From the cell containing the given text, extract its center point as (x, y) coordinate. 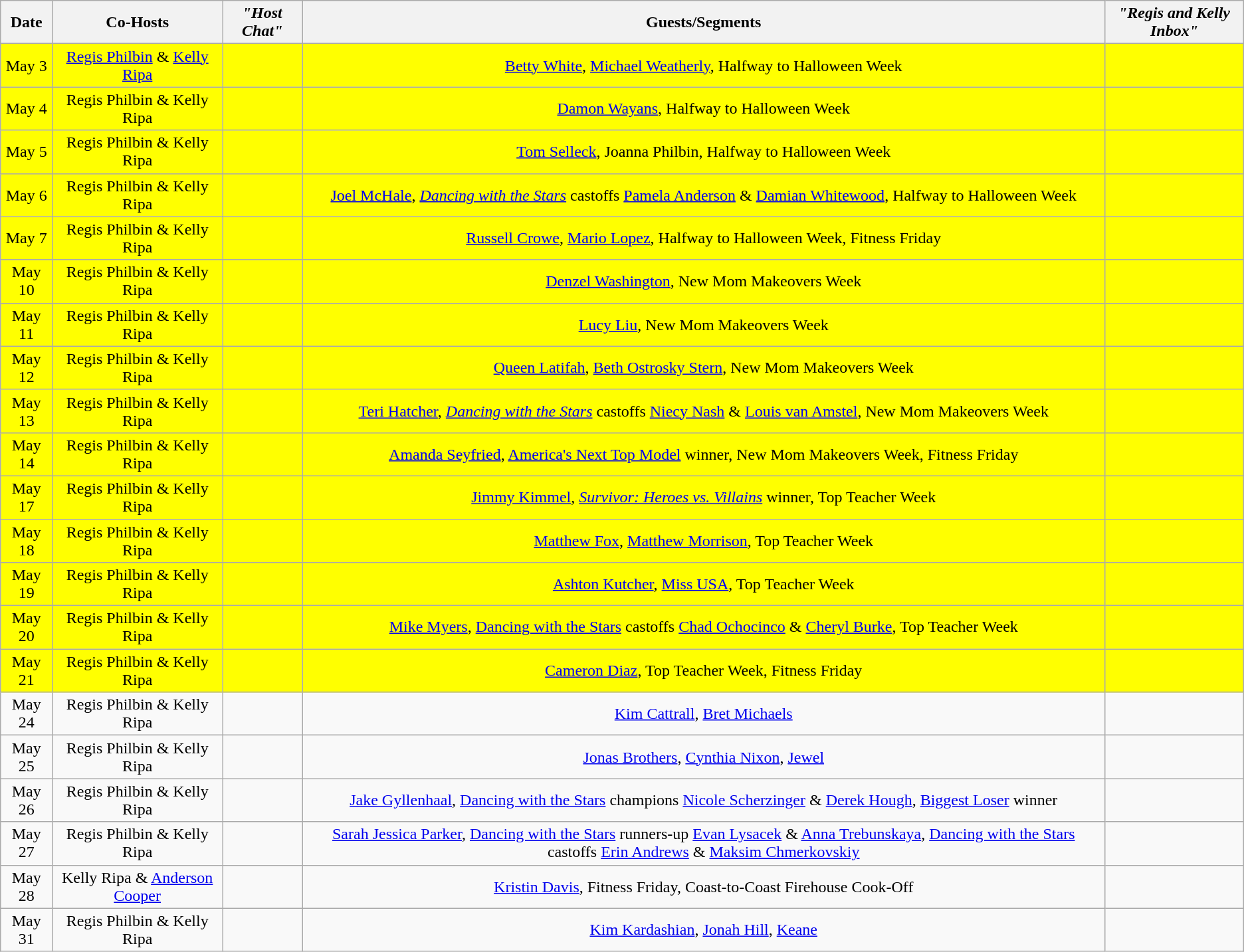
Kim Kardashian, Jonah Hill, Keane (704, 930)
Tom Selleck, Joanna Philbin, Halfway to Halloween Week (704, 151)
May 6 (27, 195)
Amanda Seyfried, America's Next Top Model winner, New Mom Makeovers Week, Fitness Friday (704, 454)
May 14 (27, 454)
May 24 (27, 714)
Teri Hatcher, Dancing with the Stars castoffs Niecy Nash & Louis van Amstel, New Mom Makeovers Week (704, 411)
May 4 (27, 109)
Joel McHale, Dancing with the Stars castoffs Pamela Anderson & Damian Whitewood, Halfway to Halloween Week (704, 195)
Kim Cattrall, Bret Michaels (704, 714)
Kristin Davis, Fitness Friday, Coast-to-Coast Firehouse Cook-Off (704, 886)
May 10 (27, 282)
Co-Hosts (138, 23)
Damon Wayans, Halfway to Halloween Week (704, 109)
May 31 (27, 930)
Betty White, Michael Weatherly, Halfway to Halloween Week (704, 65)
May 17 (27, 497)
May 20 (27, 627)
May 13 (27, 411)
May 7 (27, 238)
Russell Crowe, Mario Lopez, Halfway to Halloween Week, Fitness Friday (704, 238)
Kelly Ripa & Anderson Cooper (138, 886)
May 19 (27, 585)
Jimmy Kimmel, Survivor: Heroes vs. Villains winner, Top Teacher Week (704, 497)
Ashton Kutcher, Miss USA, Top Teacher Week (704, 585)
May 12 (27, 368)
Date (27, 23)
May 5 (27, 151)
May 27 (27, 844)
Guests/Segments (704, 23)
Lucy Liu, New Mom Makeovers Week (704, 324)
May 28 (27, 886)
Cameron Diaz, Top Teacher Week, Fitness Friday (704, 671)
Queen Latifah, Beth Ostrosky Stern, New Mom Makeovers Week (704, 368)
Matthew Fox, Matthew Morrison, Top Teacher Week (704, 541)
"Regis and Kelly Inbox" (1175, 23)
Denzel Washington, New Mom Makeovers Week (704, 282)
May 25 (27, 757)
Mike Myers, Dancing with the Stars castoffs Chad Ochocinco & Cheryl Burke, Top Teacher Week (704, 627)
"Host Chat" (262, 23)
May 3 (27, 65)
May 11 (27, 324)
Jake Gyllenhaal, Dancing with the Stars champions Nicole Scherzinger & Derek Hough, Biggest Loser winner (704, 800)
May 18 (27, 541)
Jonas Brothers, Cynthia Nixon, Jewel (704, 757)
May 21 (27, 671)
May 26 (27, 800)
